Pinpoint the cell where the given text exists, returning its [X, Y] midpoint coordinate. 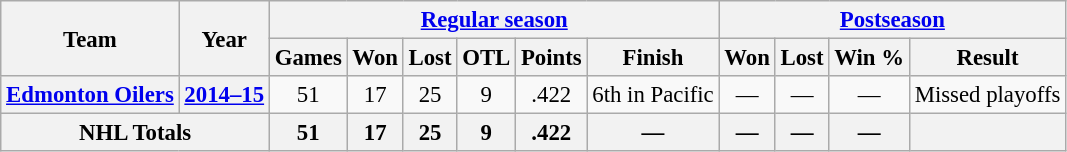
Finish [653, 58]
OTL [486, 58]
Missed playoffs [987, 95]
Team [90, 38]
Postseason [892, 20]
NHL Totals [136, 133]
6th in Pacific [653, 95]
Win % [869, 58]
Regular season [494, 20]
Edmonton Oilers [90, 95]
Year [224, 38]
Points [552, 58]
Games [308, 58]
Result [987, 58]
2014–15 [224, 95]
